Pinpoint the cell where the given text exists, returning its (x, y) midpoint coordinate. 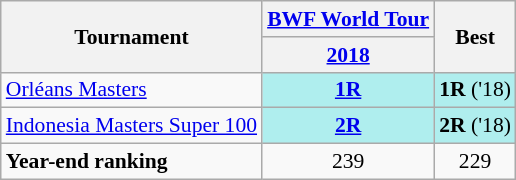
2R ('18) (475, 126)
1R (348, 90)
239 (348, 162)
Orléans Masters (132, 90)
BWF World Tour (348, 19)
1R ('18) (475, 90)
Indonesia Masters Super 100 (132, 126)
229 (475, 162)
Tournament (132, 36)
2R (348, 126)
2018 (348, 55)
Year-end ranking (132, 162)
Best (475, 36)
